Pinpoint the cell where the given text exists, returning its (x, y) midpoint coordinate. 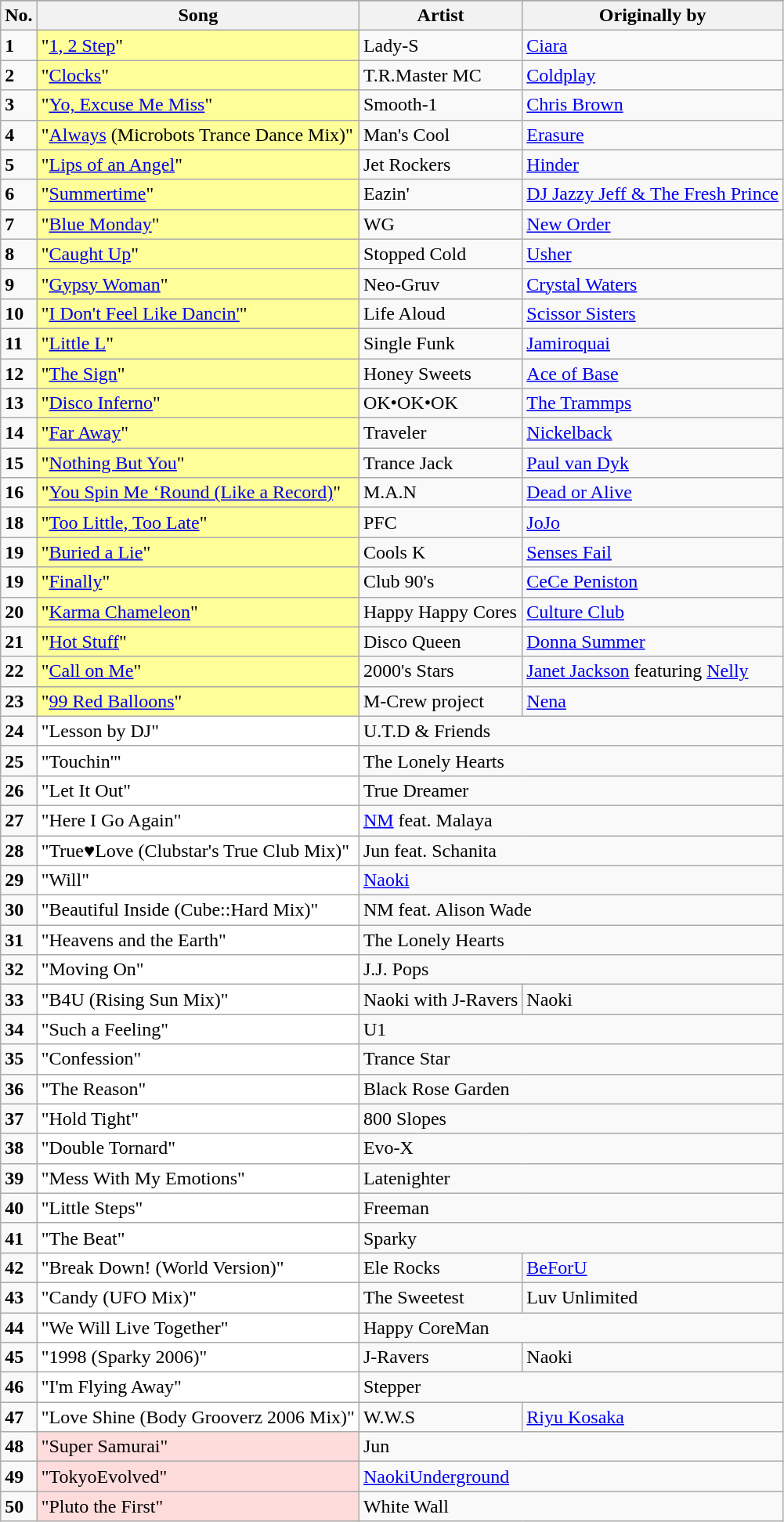
2000's Stars (440, 671)
22 (19, 671)
"Here I Go Again" (197, 820)
"Nothing But You" (197, 463)
11 (19, 343)
"Summertime" (197, 194)
20 (19, 612)
7 (19, 224)
33 (19, 1000)
Honey Sweets (440, 374)
WG (440, 224)
"The Sign" (197, 374)
U1 (570, 1029)
Happy Happy Cores (440, 612)
NM feat. Alison Wade (570, 910)
Originally by (653, 16)
Janet Jackson featuring Nelly (653, 671)
"Love Shine (Body Grooverz 2006 Mix)" (197, 1417)
"Disco Inferno" (197, 403)
U.T.D & Friends (570, 731)
Song (197, 16)
Artist (440, 16)
"Will" (197, 880)
"Lips of an Angel" (197, 164)
DJ Jazzy Jeff & The Fresh Prince (653, 194)
49 (19, 1477)
15 (19, 463)
21 (19, 642)
CeCe Peniston (653, 582)
Riyu Kosaka (653, 1417)
"Finally" (197, 582)
"Hold Tight" (197, 1119)
Single Funk (440, 343)
JoJo (653, 522)
6 (19, 194)
New Order (653, 224)
Chris Brown (653, 105)
"Blue Monday" (197, 224)
PFC (440, 522)
28 (19, 850)
Trance Star (570, 1059)
5 (19, 164)
"Heavens and the Earth" (197, 940)
35 (19, 1059)
Paul van Dyk (653, 463)
"I Don't Feel Like Dancin'" (197, 313)
44 (19, 1328)
Traveler (440, 433)
"Clocks" (197, 75)
800 Slopes (570, 1119)
"We Will Live Together" (197, 1328)
Latenighter (570, 1178)
"Mess With My Emotions" (197, 1178)
38 (19, 1148)
M-Crew project (440, 701)
"Buried a Lie" (197, 552)
The Sweetest (440, 1297)
50 (19, 1506)
Man's Cool (440, 135)
Freeman (570, 1208)
37 (19, 1119)
Donna Summer (653, 642)
"Caught Up" (197, 254)
27 (19, 820)
J.J. Pops (570, 970)
M.A.N (440, 493)
"Such a Feeling" (197, 1029)
13 (19, 403)
BeForU (653, 1267)
Ele Rocks (440, 1267)
White Wall (570, 1506)
"Karma Chameleon" (197, 612)
43 (19, 1297)
Crystal Waters (653, 284)
"Beautiful Inside (Cube::Hard Mix)" (197, 910)
True Dreamer (570, 790)
T.R.Master MC (440, 75)
"Confession" (197, 1059)
Stepper (570, 1387)
46 (19, 1387)
4 (19, 135)
26 (19, 790)
2 (19, 75)
Black Rose Garden (570, 1089)
1 (19, 45)
Ace of Base (653, 374)
Senses Fail (653, 552)
"1, 2 Step" (197, 45)
Naoki with J-Ravers (440, 1000)
29 (19, 880)
"Let It Out" (197, 790)
45 (19, 1358)
36 (19, 1089)
3 (19, 105)
No. (19, 16)
Trance Jack (440, 463)
"TokyoEvolved" (197, 1477)
14 (19, 433)
Cools K (440, 552)
"Pluto the First" (197, 1506)
"Hot Stuff" (197, 642)
24 (19, 731)
Luv Unlimited (653, 1297)
18 (19, 522)
"Little L" (197, 343)
"Gypsy Woman" (197, 284)
"99 Red Balloons" (197, 701)
NaokiUnderground (570, 1477)
34 (19, 1029)
Jun feat. Schanita (570, 850)
25 (19, 761)
Lady-S (440, 45)
8 (19, 254)
Smooth-1 (440, 105)
"The Beat" (197, 1238)
"Always (Microbots Trance Dance Mix)" (197, 135)
Culture Club (653, 612)
Nickelback (653, 433)
Stopped Cold (440, 254)
"The Reason" (197, 1089)
The Trammps (653, 403)
Erasure (653, 135)
Eazin' (440, 194)
41 (19, 1238)
"Little Steps" (197, 1208)
Coldplay (653, 75)
32 (19, 970)
39 (19, 1178)
"Yo, Excuse Me Miss" (197, 105)
"Double Tornard" (197, 1148)
12 (19, 374)
W.W.S (440, 1417)
"Candy (UFO Mix)" (197, 1297)
"Far Away" (197, 433)
"Break Down! (World Version)" (197, 1267)
Jet Rockers (440, 164)
"I'm Flying Away" (197, 1387)
Hinder (653, 164)
Usher (653, 254)
"Touchin'" (197, 761)
Evo-X (570, 1148)
10 (19, 313)
Dead or Alive (653, 493)
"Moving On" (197, 970)
Club 90's (440, 582)
48 (19, 1447)
Ciara (653, 45)
16 (19, 493)
40 (19, 1208)
23 (19, 701)
30 (19, 910)
Disco Queen (440, 642)
Life Aloud (440, 313)
47 (19, 1417)
"1998 (Sparky 2006)" (197, 1358)
Nena (653, 701)
J-Ravers (440, 1358)
"Lesson by DJ" (197, 731)
Happy CoreMan (570, 1328)
"Super Samurai" (197, 1447)
"Call on Me" (197, 671)
31 (19, 940)
Scissor Sisters (653, 313)
"You Spin Me ‘Round (Like a Record)" (197, 493)
"B4U (Rising Sun Mix)" (197, 1000)
Neo-Gruv (440, 284)
"True♥Love (Clubstar's True Club Mix)" (197, 850)
"Too Little, Too Late" (197, 522)
OK•OK•OK (440, 403)
42 (19, 1267)
Jun (570, 1447)
NM feat. Malaya (570, 820)
Sparky (570, 1238)
9 (19, 284)
Jamiroquai (653, 343)
